From the cell containing the given text, extract its center point as (X, Y) coordinate. 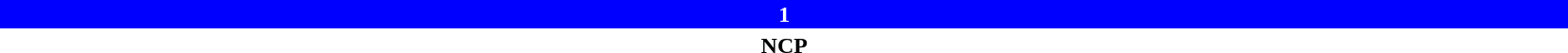
1 (784, 14)
